Determine the [X, Y] coordinate at the center of the cell enclosing the given text.  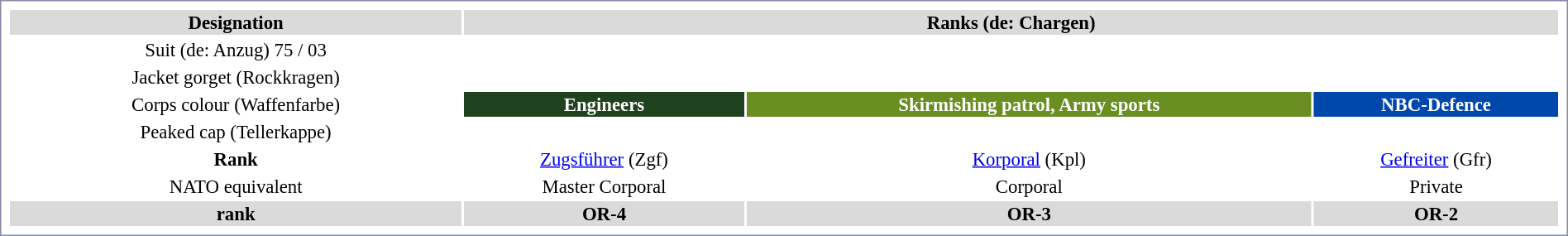
Rank [236, 159]
Corporal [1029, 186]
Engineers [604, 104]
Jacket gorget (Rockkragen) [236, 77]
Korporal (Kpl) [1029, 159]
Skirmishing patrol, Army sports [1029, 104]
Zugsführer (Zgf) [604, 159]
OR-3 [1029, 214]
NATO equivalent [236, 186]
NBC-Defence [1436, 104]
rank [236, 214]
Peaked cap (Tellerkappe) [236, 132]
Private [1436, 186]
OR-2 [1436, 214]
Gefreiter (Gfr) [1436, 159]
OR-4 [604, 214]
Suit (de: Anzug) 75 / 03 [236, 50]
Corps colour (Waffenfarbe) [236, 104]
Master Corporal [604, 186]
Ranks (de: Chargen) [1011, 22]
Designation [236, 22]
